Find where the given text appears and provide that cell's center as [x, y] coordinate. 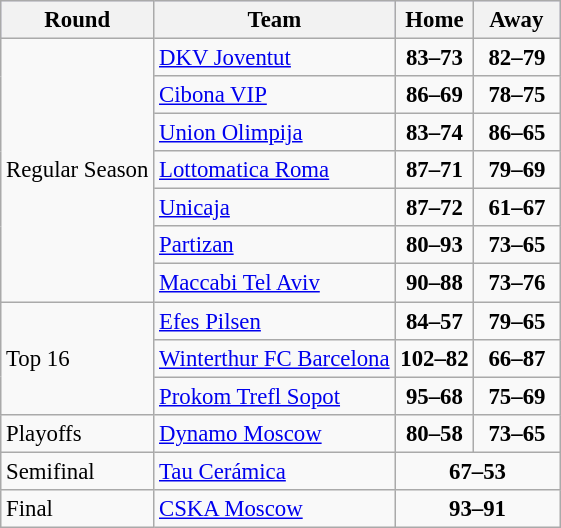
Winterthur FC Barcelona [274, 358]
Top 16 [78, 358]
87–72 [434, 208]
Lottomatica Roma [274, 170]
102–82 [434, 358]
83–74 [434, 133]
Partizan [274, 245]
Away [517, 20]
Team [274, 20]
78–75 [517, 95]
CSKA Moscow [274, 509]
Round [78, 20]
Prokom Trefl Sopot [274, 396]
84–57 [434, 321]
Final [78, 509]
80–93 [434, 245]
Maccabi Tel Aviv [274, 283]
66–87 [517, 358]
DKV Joventut [274, 58]
87–71 [434, 170]
Tau Cerámica [274, 471]
Semifinal [78, 471]
Dynamo Moscow [274, 433]
Unicaja [274, 208]
73–76 [517, 283]
79–65 [517, 321]
83–73 [434, 58]
Playoffs [78, 433]
86–65 [517, 133]
75–69 [517, 396]
61–67 [517, 208]
95–68 [434, 396]
93–91 [478, 509]
Regular Season [78, 170]
Cibona VIP [274, 95]
79–69 [517, 170]
82–79 [517, 58]
Union Olimpija [274, 133]
Home [434, 20]
80–58 [434, 433]
86–69 [434, 95]
Efes Pilsen [274, 321]
90–88 [434, 283]
67–53 [478, 471]
